From the cell containing the given text, extract its center point as (X, Y) coordinate. 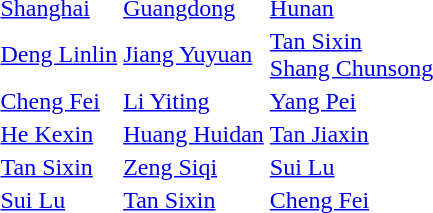
Huang Huidan (194, 134)
Li Yiting (194, 101)
Zeng Siqi (194, 167)
Jiang Yuyuan (194, 54)
